Provide the (x, y) coordinate of the cell's center where the given text is located.  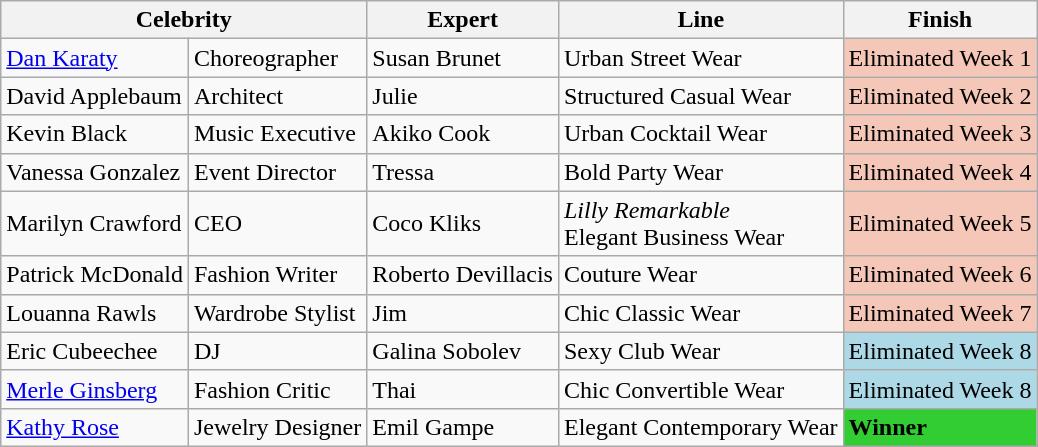
Chic Convertible Wear (700, 389)
Eliminated Week 4 (940, 172)
Finish (940, 20)
Eliminated Week 5 (940, 224)
Urban Cocktail Wear (700, 134)
Julie (463, 96)
Urban Street Wear (700, 58)
Eliminated Week 7 (940, 313)
Bold Party Wear (700, 172)
Lilly RemarkableElegant Business Wear (700, 224)
Expert (463, 20)
Marilyn Crawford (95, 224)
Jim (463, 313)
Structured Casual Wear (700, 96)
Tressa (463, 172)
Sexy Club Wear (700, 351)
DJ (277, 351)
Fashion Writer (277, 275)
Kevin Black (95, 134)
Choreographer (277, 58)
Fashion Critic (277, 389)
Susan Brunet (463, 58)
Event Director (277, 172)
Elegant Contemporary Wear (700, 427)
Dan Karaty (95, 58)
Vanessa Gonzalez (95, 172)
Music Executive (277, 134)
Eliminated Week 6 (940, 275)
Coco Kliks (463, 224)
Merle Ginsberg (95, 389)
Patrick McDonald (95, 275)
Galina Sobolev (463, 351)
Emil Gampe (463, 427)
Roberto Devillacis (463, 275)
CEO (277, 224)
Thai (463, 389)
Wardrobe Stylist (277, 313)
Jewelry Designer (277, 427)
Architect (277, 96)
Eliminated Week 2 (940, 96)
Chic Classic Wear (700, 313)
Eliminated Week 3 (940, 134)
Kathy Rose (95, 427)
Celebrity (184, 20)
Akiko Cook (463, 134)
Eric Cubeechee (95, 351)
Louanna Rawls (95, 313)
Winner (940, 427)
Couture Wear (700, 275)
Eliminated Week 1 (940, 58)
Line (700, 20)
David Applebaum (95, 96)
